Output the [x, y] coordinate of the center of the cell containing the given text.  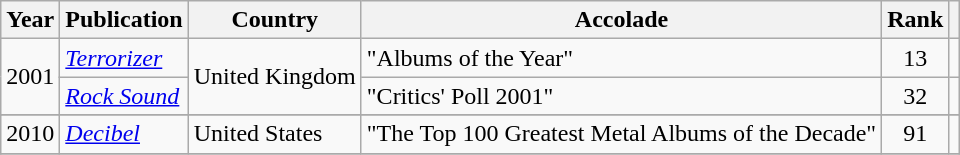
2010 [30, 134]
Decibel [124, 134]
Year [30, 20]
13 [916, 58]
United States [274, 134]
Rank [916, 20]
"The Top 100 Greatest Metal Albums of the Decade" [621, 134]
"Critics' Poll 2001" [621, 96]
United Kingdom [274, 77]
Rock Sound [124, 96]
Terrorizer [124, 58]
91 [916, 134]
Accolade [621, 20]
2001 [30, 77]
Publication [124, 20]
Country [274, 20]
"Albums of the Year" [621, 58]
32 [916, 96]
